Return [x, y] of the center of cell containing provided text 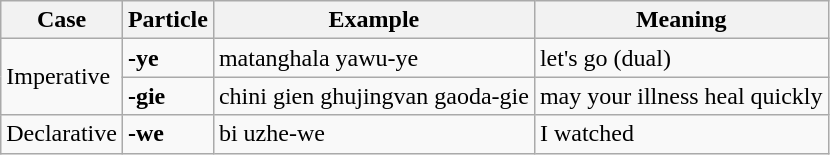
may your illness heal quickly [681, 96]
let's go (dual) [681, 58]
matanghala yawu-ye [374, 58]
Declarative [62, 134]
Meaning [681, 20]
-gie [168, 96]
chini gien ghujingvan gaoda-gie [374, 96]
I watched [681, 134]
Case [62, 20]
-we [168, 134]
Example [374, 20]
-ye [168, 58]
Particle [168, 20]
Imperative [62, 77]
bi uzhe-we [374, 134]
